Extract the [X, Y] coordinate from the center of the cell holding the provided text.  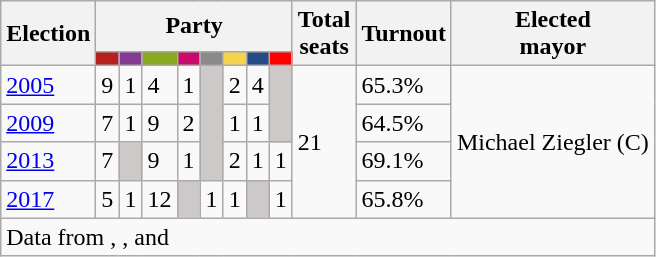
2009 [48, 123]
21 [324, 142]
2005 [48, 85]
Turnout [404, 34]
65.3% [404, 85]
64.5% [404, 123]
5 [108, 199]
Party [194, 26]
2013 [48, 161]
69.1% [404, 161]
65.8% [404, 199]
12 [160, 199]
Michael Ziegler (C) [552, 142]
Totalseats [324, 34]
Election [48, 34]
2017 [48, 199]
Electedmayor [552, 34]
Data from , , and [328, 237]
